Return [x, y] of the center of cell containing provided text 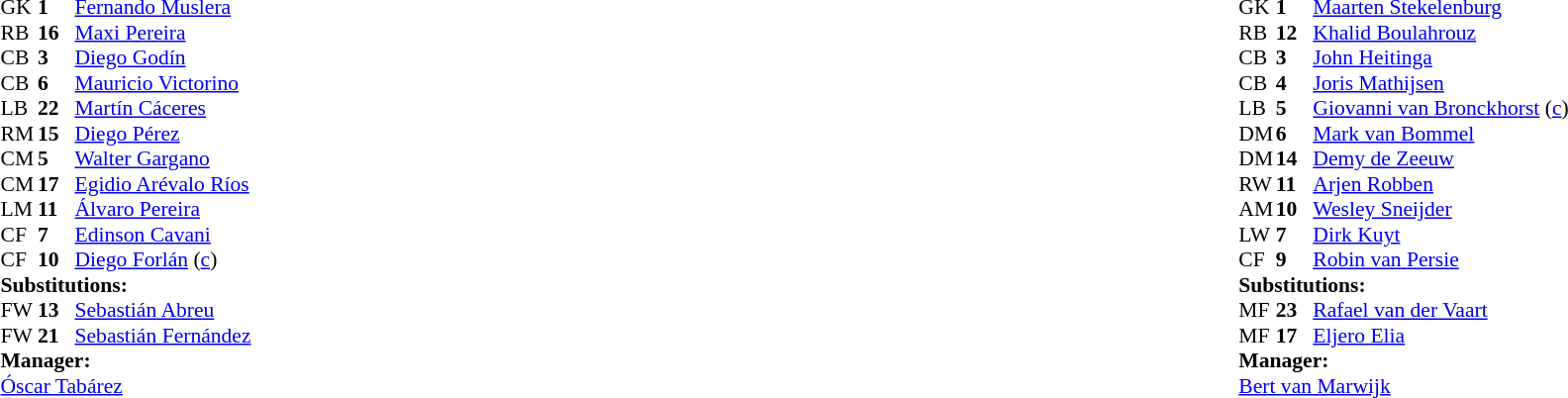
Khalid Boulahrouz [1440, 33]
Dirk Kuyt [1440, 235]
4 [1295, 83]
22 [56, 108]
John Heitinga [1440, 58]
Eljero Elia [1440, 336]
Rafael van der Vaart [1440, 310]
RW [1257, 184]
Sebastián Abreu [163, 310]
23 [1295, 310]
Diego Pérez [163, 134]
13 [56, 310]
16 [56, 33]
Martín Cáceres [163, 108]
Giovanni van Bronckhorst (c) [1440, 108]
9 [1295, 260]
Joris Mathijsen [1440, 83]
Álvaro Pereira [163, 209]
Edinson Cavani [163, 235]
Diego Godín [163, 58]
Walter Gargano [163, 159]
Demy de Zeeuw [1440, 159]
Maxi Pereira [163, 33]
Sebastián Fernández [163, 336]
Arjen Robben [1440, 184]
AM [1257, 209]
RM [19, 134]
14 [1295, 159]
Mauricio Victorino [163, 83]
12 [1295, 33]
LM [19, 209]
LW [1257, 235]
21 [56, 336]
Mark van Bommel [1440, 134]
Diego Forlán (c) [163, 260]
Robin van Persie [1440, 260]
15 [56, 134]
Wesley Sneijder [1440, 209]
Egidio Arévalo Ríos [163, 184]
